Return (x, y) of the center of cell containing provided text 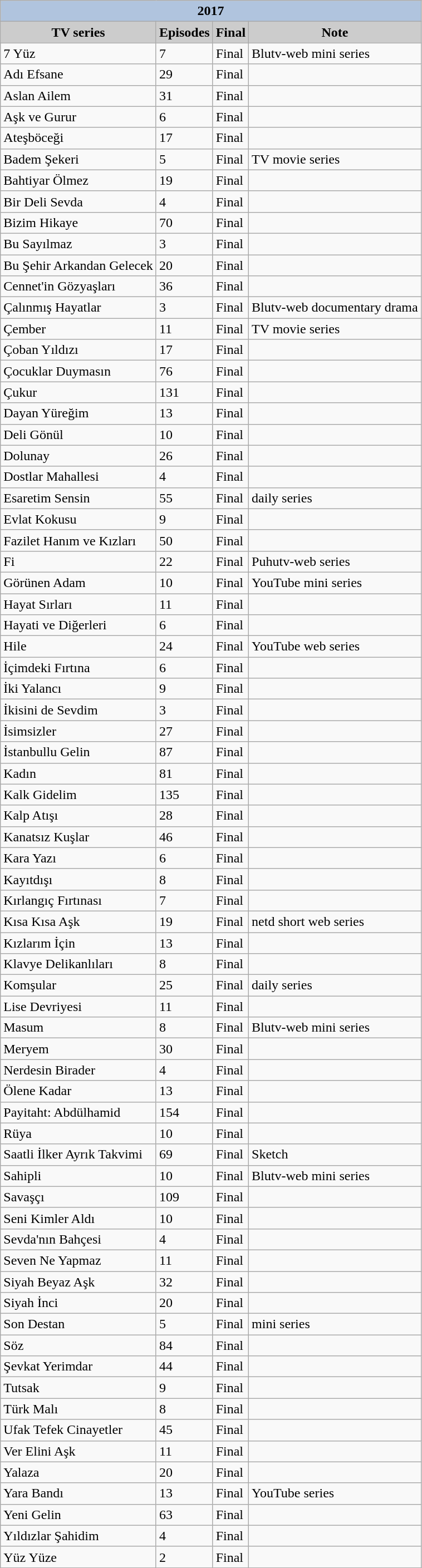
Badem Şekeri (78, 159)
Bu Şehir Arkandan Gelecek (78, 265)
Puhutv-web series (335, 561)
70 (184, 223)
Ölene Kadar (78, 1091)
Yeni Gelin (78, 1515)
Siyah Beyaz Aşk (78, 1281)
Kısa Kısa Aşk (78, 921)
55 (184, 498)
29 (184, 75)
Lise Devriyesi (78, 1007)
109 (184, 1197)
Rüya (78, 1133)
YouTube series (335, 1493)
Esaretim Sensin (78, 498)
Evlat Kokusu (78, 519)
Dostlar Mahallesi (78, 477)
TV series (78, 32)
22 (184, 561)
81 (184, 773)
36 (184, 287)
32 (184, 1281)
Söz (78, 1345)
Çoban Yıldızı (78, 350)
Fazilet Hanım ve Kızları (78, 540)
İstanbullu Gelin (78, 752)
İkisini de Sevdim (78, 710)
2017 (210, 11)
YouTube web series (335, 647)
mini series (335, 1324)
154 (184, 1112)
YouTube mini series (335, 583)
İsimsizler (78, 731)
Kara Yazı (78, 858)
Blutv-web documentary drama (335, 308)
Türk Malı (78, 1409)
28 (184, 816)
27 (184, 731)
Son Destan (78, 1324)
İki Yalancı (78, 689)
Seven Ne Yapmaz (78, 1260)
netd short web series (335, 921)
Bir Deli Sevda (78, 201)
Görünen Adam (78, 583)
Klavye Delikanlıları (78, 964)
25 (184, 985)
Kızlarım İçin (78, 943)
Aşk ve Gurur (78, 117)
Hayati ve Diğerleri (78, 625)
Şevkat Yerimdar (78, 1367)
Bizim Hikaye (78, 223)
Kadın (78, 773)
Çalınmış Hayatlar (78, 308)
69 (184, 1155)
Yalaza (78, 1472)
Note (335, 32)
26 (184, 456)
Payitaht: Abdülhamid (78, 1112)
Ufak Tefek Cinayetler (78, 1430)
Kayıtdışı (78, 879)
Fi (78, 561)
84 (184, 1345)
Bahtiyar Ölmez (78, 180)
Cennet'in Gözyaşları (78, 287)
Kırlangıç Fırtınası (78, 900)
63 (184, 1515)
Deli Gönül (78, 435)
131 (184, 392)
Yıldızlar Şahidim (78, 1536)
Savaşçı (78, 1197)
Dayan Yüreğim (78, 413)
Masum (78, 1028)
Ver Elini Aşk (78, 1451)
31 (184, 96)
Çocuklar Duymasın (78, 371)
Hayat Sırları (78, 604)
76 (184, 371)
Kalk Gidelim (78, 795)
2 (184, 1557)
Çember (78, 329)
7 Yüz (78, 53)
Seni Kimler Aldı (78, 1218)
Siyah İnci (78, 1303)
Hile (78, 647)
24 (184, 647)
46 (184, 837)
Yara Bandı (78, 1493)
Tutsak (78, 1388)
Kalp Atışı (78, 816)
Saatli İlker Ayrık Takvimi (78, 1155)
Kanatsız Kuşlar (78, 837)
Sahipli (78, 1176)
Nerdesin Birader (78, 1070)
Yüz Yüze (78, 1557)
Adı Efsane (78, 75)
50 (184, 540)
Sevda'nın Bahçesi (78, 1239)
Episodes (184, 32)
Meryem (78, 1049)
Aslan Ailem (78, 96)
87 (184, 752)
Komşular (78, 985)
30 (184, 1049)
Ateşböceği (78, 138)
45 (184, 1430)
135 (184, 795)
Sketch (335, 1155)
İçimdeki Fırtına (78, 668)
Çukur (78, 392)
44 (184, 1367)
Dolunay (78, 456)
Bu Sayılmaz (78, 244)
